Detect which cell encompasses the target text, then output its [x, y] center coordinate. 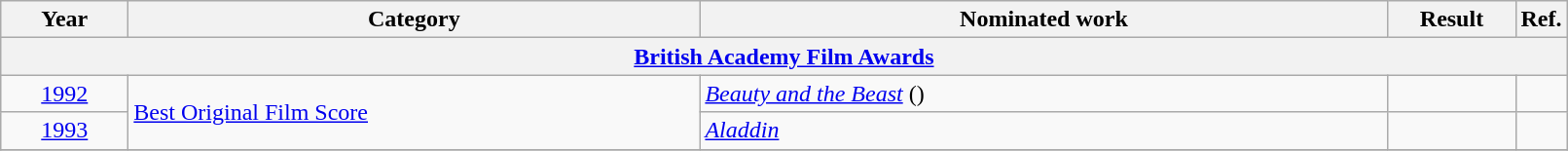
Category [415, 19]
Beauty and the Beast () [1043, 94]
Nominated work [1043, 19]
Ref. [1542, 19]
Aladdin [1043, 131]
1993 [64, 131]
Best Original Film Score [415, 112]
Result [1452, 19]
Year [64, 19]
British Academy Film Awards [784, 57]
1992 [64, 94]
